For the text-containing cell, return its midpoint in [x, y] coordinate format. 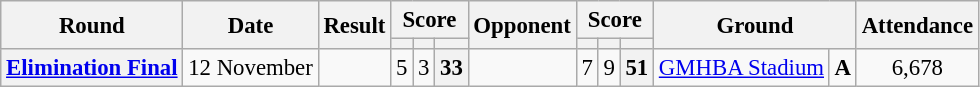
51 [636, 68]
7 [587, 68]
Round [92, 25]
Elimination Final [92, 68]
6,678 [917, 68]
3 [424, 68]
Date [250, 25]
Attendance [917, 25]
GMHBA Stadium [742, 68]
9 [609, 68]
Ground [756, 25]
5 [402, 68]
Result [354, 25]
Opponent [522, 25]
A [842, 68]
33 [452, 68]
12 November [250, 68]
